Determine the (X, Y) coordinate at the center of the cell enclosing the given text.  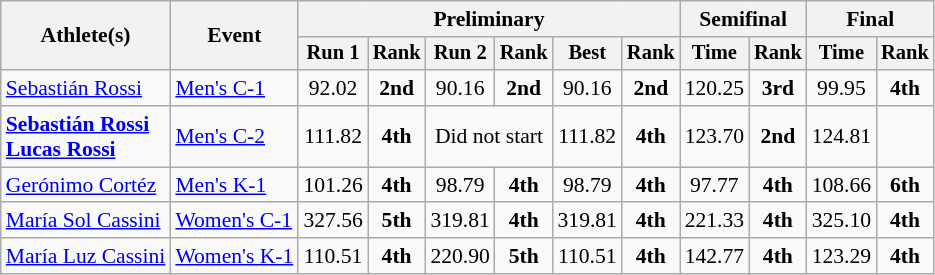
325.10 (842, 221)
221.33 (714, 221)
Women's K-1 (234, 256)
99.95 (842, 88)
123.29 (842, 256)
120.25 (714, 88)
Run 2 (460, 54)
123.70 (714, 136)
97.77 (714, 185)
6th (905, 185)
124.81 (842, 136)
Men's C-2 (234, 136)
108.66 (842, 185)
Run 1 (332, 54)
Sebastián RossiLucas Rossi (86, 136)
Sebastián Rossi (86, 88)
Men's C-1 (234, 88)
101.26 (332, 185)
Event (234, 36)
Preliminary (488, 19)
Final (870, 19)
María Luz Cassini (86, 256)
Best (586, 54)
María Sol Cassini (86, 221)
Athlete(s) (86, 36)
327.56 (332, 221)
Semifinal (744, 19)
Women's C-1 (234, 221)
Men's K-1 (234, 185)
3rd (778, 88)
220.90 (460, 256)
142.77 (714, 256)
Did not start (488, 136)
92.02 (332, 88)
Gerónimo Cortéz (86, 185)
